Return the [x, y] coordinate for the center point of the cell that contains the specified text.  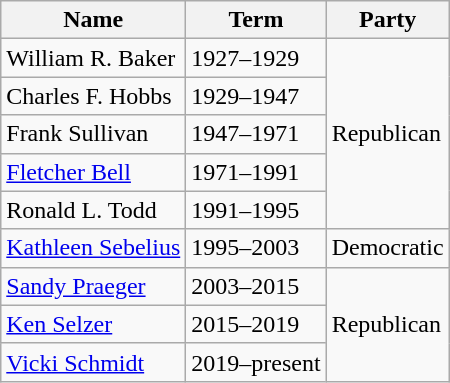
2003–2015 [256, 286]
1971–1991 [256, 172]
1995–2003 [256, 248]
Frank Sullivan [94, 134]
Ken Selzer [94, 324]
Vicki Schmidt [94, 362]
Sandy Praeger [94, 286]
2015–2019 [256, 324]
1947–1971 [256, 134]
Kathleen Sebelius [94, 248]
Democratic [388, 248]
2019–present [256, 362]
1929–1947 [256, 96]
William R. Baker [94, 58]
Charles F. Hobbs [94, 96]
1991–1995 [256, 210]
Ronald L. Todd [94, 210]
Term [256, 20]
Party [388, 20]
Fletcher Bell [94, 172]
1927–1929 [256, 58]
Name [94, 20]
